From the cell containing the given text, extract its center point as (X, Y) coordinate. 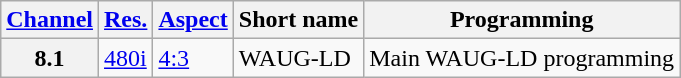
8.1 (50, 58)
Channel (50, 20)
480i (126, 58)
4:3 (193, 58)
Short name (298, 20)
Res. (126, 20)
WAUG-LD (298, 58)
Aspect (193, 20)
Programming (522, 20)
Main WAUG-LD programming (522, 58)
